Pinpoint the cell where the given text exists, returning its [X, Y] midpoint coordinate. 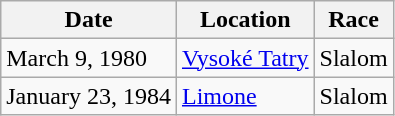
Location [245, 20]
Vysoké Tatry [245, 58]
Date [89, 20]
March 9, 1980 [89, 58]
January 23, 1984 [89, 96]
Race [354, 20]
Limone [245, 96]
